Scan for the cell matching the given text and deliver its (X, Y) coordinate at center. 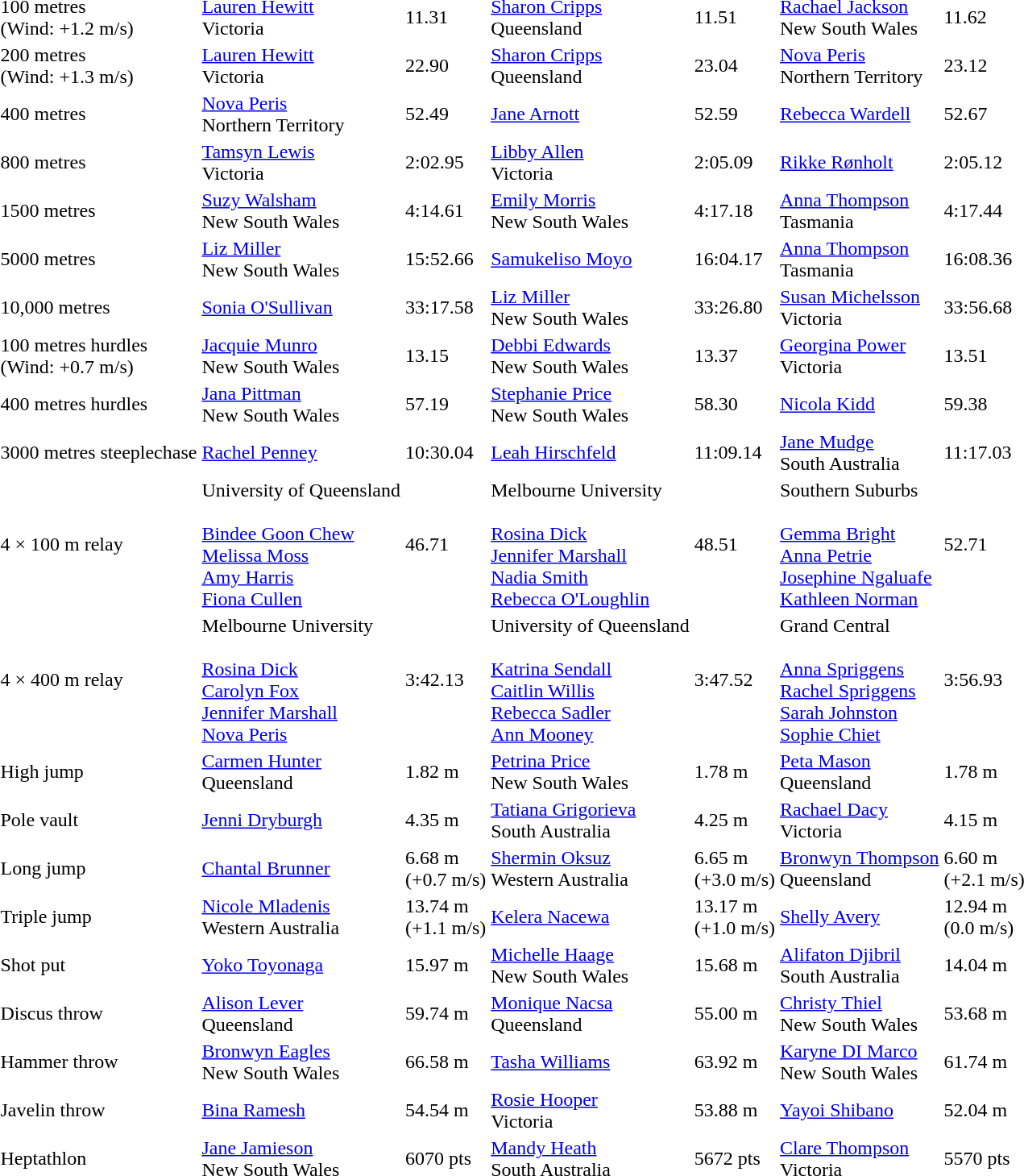
1.82 m (446, 772)
Southern SuburbsGemma BrightAnna PetrieJosephine NgaluafeKathleen Norman (860, 545)
10:30.04 (446, 453)
4.35 m (446, 821)
Peta MasonQueensland (860, 772)
Melbourne UniversityRosina DickJennifer MarshallNadia SmithRebecca O'Loughlin (591, 545)
Carmen HunterQueensland (301, 772)
6.65 m (+3.0 m/s) (735, 869)
54.54 m (446, 1111)
Rosie HooperVictoria (591, 1111)
Georgina PowerVictoria (860, 356)
22.90 (446, 66)
Tasha Williams (591, 1062)
Jenni Dryburgh (301, 821)
57.19 (446, 405)
16:04.17 (735, 260)
Alison LeverQueensland (301, 1014)
15.97 m (446, 966)
Rebecca Wardell (860, 114)
Libby AllenVictoria (591, 163)
Rachael DacyVictoria (860, 821)
23.04 (735, 66)
Jane Arnott (591, 114)
63.92 m (735, 1062)
Lauren HewittVictoria (301, 66)
13.37 (735, 356)
3:42.13 (446, 680)
58.30 (735, 405)
3:47.52 (735, 680)
11:09.14 (735, 453)
33:26.80 (735, 308)
13.17 m (+1.0 m/s) (735, 917)
55.00 m (735, 1014)
Tamsyn LewisVictoria (301, 163)
Bina Ramesh (301, 1111)
Michelle HaageNew South Wales (591, 966)
Jane MudgeSouth Australia (860, 453)
University of QueenslandBindee Goon ChewMelissa MossAmy HarrisFiona Cullen (301, 545)
Jana PittmanNew South Wales (301, 405)
Chantal Brunner (301, 869)
59.74 m (446, 1014)
2:02.95 (446, 163)
46.71 (446, 545)
2:05.09 (735, 163)
Alifaton DjibrilSouth Australia (860, 966)
Bronwyn ThompsonQueensland (860, 869)
15.68 m (735, 966)
66.58 m (446, 1062)
Suzy WalshamNew South Wales (301, 211)
Yayoi Shibano (860, 1111)
Samukeliso Moyo (591, 260)
48.51 (735, 545)
Tatiana GrigorievaSouth Australia (591, 821)
33:17.58 (446, 308)
Susan MichelssonVictoria (860, 308)
52.59 (735, 114)
Shermin OksuzWestern Australia (591, 869)
Nicole MladenisWestern Australia (301, 917)
Rikke Rønholt (860, 163)
Rachel Penney (301, 453)
13.74 m (+1.1 m/s) (446, 917)
Nicola Kidd (860, 405)
Emily MorrisNew South Wales (591, 211)
4:14.61 (446, 211)
Shelly Avery (860, 917)
Monique NacsaQueensland (591, 1014)
4.25 m (735, 821)
Jacquie MunroNew South Wales (301, 356)
Yoko Toyonaga (301, 966)
52.49 (446, 114)
Sonia O'Sullivan (301, 308)
Christy ThielNew South Wales (860, 1014)
Bronwyn EaglesNew South Wales (301, 1062)
Kelera Nacewa (591, 917)
53.88 m (735, 1111)
University of QueenslandKatrina SendallCaitlin WillisRebecca SadlerAnn Mooney (591, 680)
Leah Hirschfeld (591, 453)
Melbourne UniversityRosina DickCarolyn FoxJennifer MarshallNova Peris (301, 680)
Debbi EdwardsNew South Wales (591, 356)
Sharon CrippsQueensland (591, 66)
4:17.18 (735, 211)
15:52.66 (446, 260)
13.15 (446, 356)
Stephanie PriceNew South Wales (591, 405)
1.78 m (735, 772)
Petrina PriceNew South Wales (591, 772)
Karyne DI MarcoNew South Wales (860, 1062)
6.68 m (+0.7 m/s) (446, 869)
Grand CentralAnna SpriggensRachel SpriggensSarah JohnstonSophie Chiet (860, 680)
